Identify which cell holds the provided text, then report its [x, y] central coordinate. 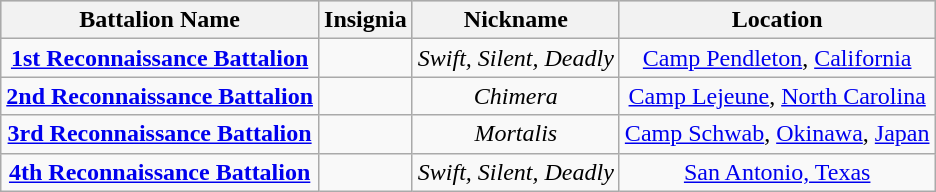
Insignia [366, 20]
Nickname [516, 20]
4th Reconnaissance Battalion [160, 172]
Camp Lejeune, North Carolina [777, 96]
2nd Reconnaissance Battalion [160, 96]
1st Reconnaissance Battalion [160, 58]
Chimera [516, 96]
Battalion Name [160, 20]
San Antonio, Texas [777, 172]
Camp Schwab, Okinawa, Japan [777, 134]
Camp Pendleton, California [777, 58]
3rd Reconnaissance Battalion [160, 134]
Location [777, 20]
Mortalis [516, 134]
